Output the (X, Y) coordinate of the center of the cell containing the given text.  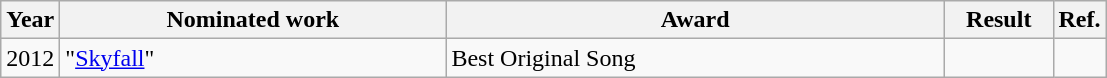
Best Original Song (696, 58)
Nominated work (253, 20)
Result (998, 20)
"Skyfall" (253, 58)
Ref. (1080, 20)
Award (696, 20)
Year (30, 20)
2012 (30, 58)
